Find where the given text appears and provide that cell's center as (X, Y) coordinate. 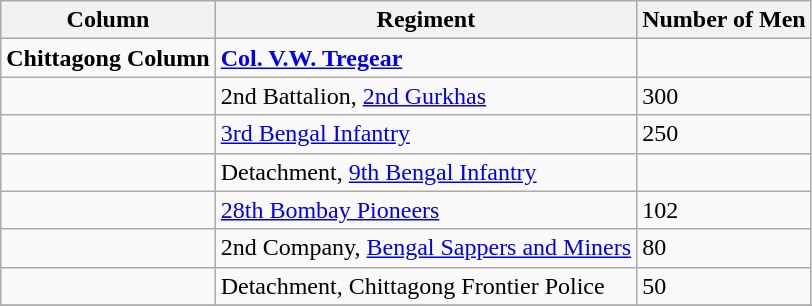
Detachment, Chittagong Frontier Police (426, 286)
250 (724, 134)
Regiment (426, 20)
Column (108, 20)
28th Bombay Pioneers (426, 210)
50 (724, 286)
Chittagong Column (108, 58)
Number of Men (724, 20)
Detachment, 9th Bengal Infantry (426, 172)
300 (724, 96)
80 (724, 248)
2nd Company, Bengal Sappers and Miners (426, 248)
2nd Battalion, 2nd Gurkhas (426, 96)
102 (724, 210)
3rd Bengal Infantry (426, 134)
Col. V.W. Tregear (426, 58)
